From the cell containing the given text, extract its center point as [X, Y] coordinate. 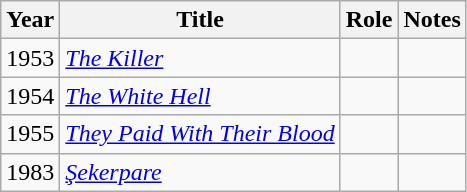
Role [369, 20]
Title [200, 20]
Şekerpare [200, 172]
Notes [432, 20]
1955 [30, 134]
They Paid With Their Blood [200, 134]
The Killer [200, 58]
The White Hell [200, 96]
1953 [30, 58]
Year [30, 20]
1983 [30, 172]
1954 [30, 96]
